Return the [X, Y] coordinate for the center point of the cell that contains the specified text.  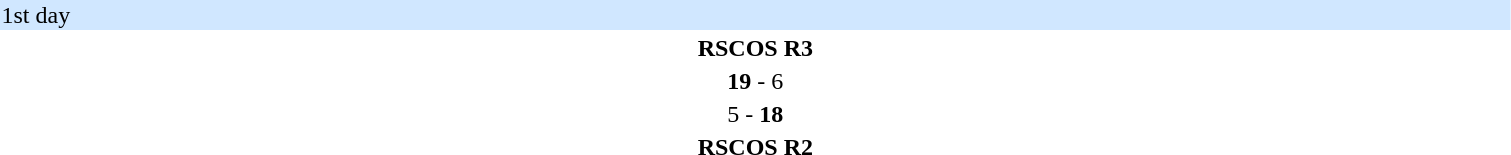
RSCOS R3 [756, 48]
19 - 6 [756, 81]
1st day [756, 15]
5 - 18 [756, 114]
